Return the (X, Y) coordinate for the center point of the cell that contains the specified text.  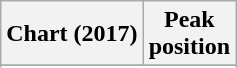
Peak position (189, 34)
Chart (2017) (72, 34)
